Provide the [x, y] coordinate of the cell's center where the given text is located.  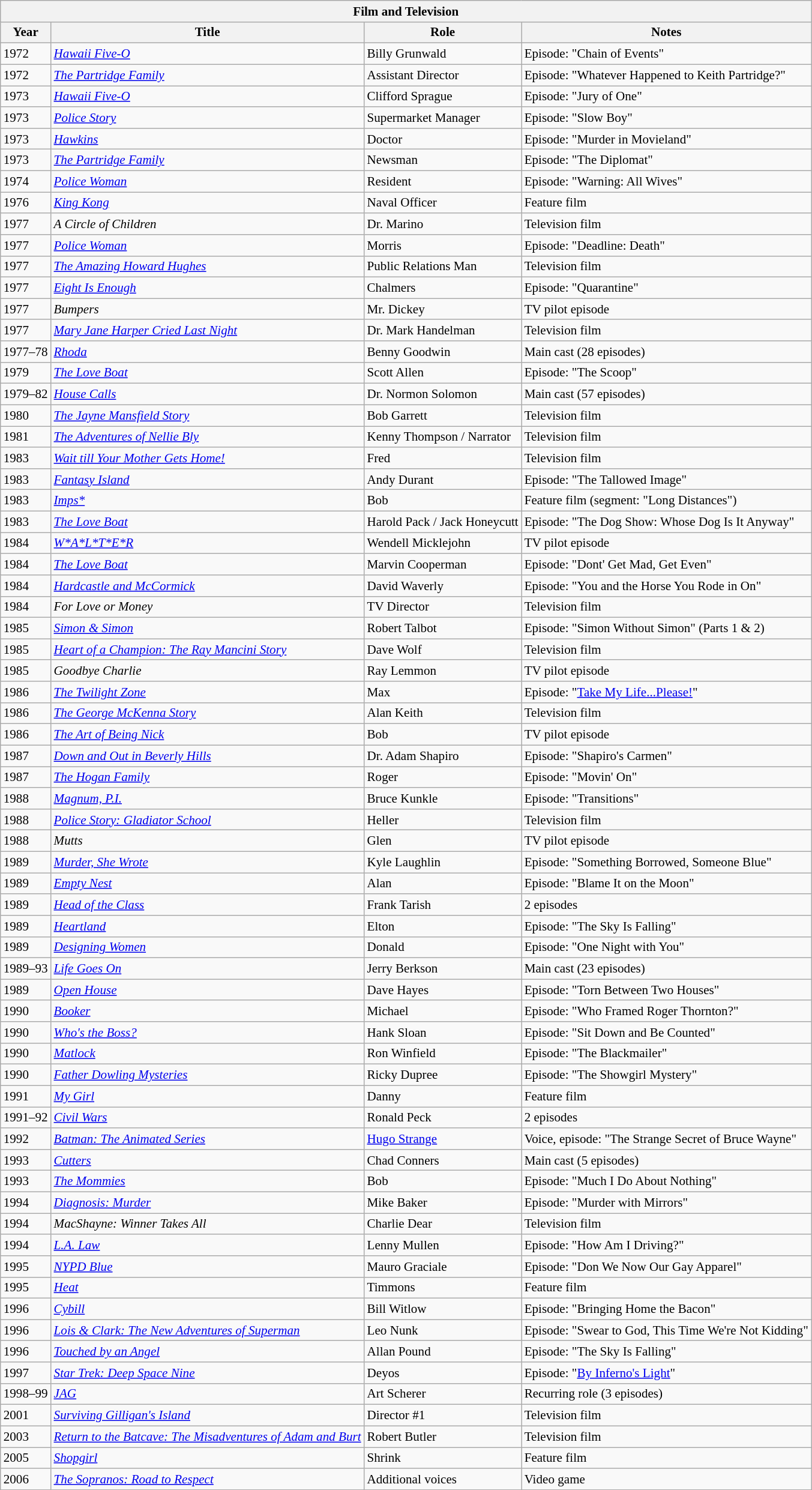
Police Story: Gladiator School [208, 819]
Bumpers [208, 309]
Hugo Strange [443, 1138]
Main cast (57 episodes) [666, 394]
1991 [26, 1096]
Empty Nest [208, 884]
Notes [666, 32]
Episode: "Warning: All Wives" [666, 181]
Recurring role (3 episodes) [666, 1394]
The Twilight Zone [208, 692]
L.A. Law [208, 1245]
Dr. Adam Shapiro [443, 755]
Andy Durant [443, 479]
Episode: "The Tallowed Image" [666, 479]
Chalmers [443, 288]
Elton [443, 926]
Star Trek: Deep Space Nine [208, 1372]
Ron Winfield [443, 1053]
1981 [26, 437]
Hawkins [208, 138]
Clifford Sprague [443, 96]
Fred [443, 457]
Supermarket Manager [443, 118]
Episode: "Jury of One" [666, 96]
Shopgirl [208, 1458]
Booker [208, 1011]
Shrink [443, 1458]
Murder, She Wrote [208, 862]
Episode: "Murder with Mirrors" [666, 1202]
The Art of Being Nick [208, 735]
Open House [208, 989]
Public Relations Man [443, 267]
Role [443, 32]
Lois & Clark: The New Adventures of Superman [208, 1330]
Rhoda [208, 352]
Episode: "The Blackmailer" [666, 1053]
Magnum, P.I. [208, 798]
For Love or Money [208, 606]
1979 [26, 372]
Heartland [208, 926]
Episode: "How Am I Driving?" [666, 1245]
Episode: "By Inferno's Light" [666, 1372]
Head of the Class [208, 904]
Donald [443, 947]
Touched by an Angel [208, 1351]
Kenny Thompson / Narrator [443, 437]
Art Scherer [443, 1394]
Alan [443, 884]
Newsman [443, 160]
Harold Pack / Jack Honeycutt [443, 521]
The Adventures of Nellie Bly [208, 437]
Who's the Boss? [208, 1033]
MacShayne: Winner Takes All [208, 1223]
1976 [26, 203]
Wendell Micklejohn [443, 543]
Director #1 [443, 1416]
Feature film (segment: "Long Distances") [666, 501]
Mike Baker [443, 1202]
Assistant Director [443, 74]
Main cast (23 episodes) [666, 969]
1998–99 [26, 1394]
Michael [443, 1011]
Ricky Dupree [443, 1075]
Danny [443, 1096]
Main cast (5 episodes) [666, 1160]
Chad Conners [443, 1160]
Episode: "Take My Life...Please!" [666, 692]
Episode: "Who Framed Roger Thornton?" [666, 1011]
Episode: "Transitions" [666, 798]
Episode: "Torn Between Two Houses" [666, 989]
Max [443, 692]
Episode: "You and the Horse You Rode in On" [666, 586]
Episode: "Sit Down and Be Counted" [666, 1033]
The Sopranos: Road to Respect [208, 1479]
Doctor [443, 138]
2001 [26, 1416]
Surviving Gilligan's Island [208, 1416]
Heller [443, 819]
Resident [443, 181]
1997 [26, 1372]
Life Goes On [208, 969]
Robert Butler [443, 1436]
Police Story [208, 118]
Episode: "Simon Without Simon" (Parts 1 & 2) [666, 628]
W*A*L*T*E*R [208, 543]
Charlie Dear [443, 1223]
Heat [208, 1287]
Marvin Cooperman [443, 564]
2005 [26, 1458]
Episode: "The Showgirl Mystery" [666, 1075]
Imps* [208, 501]
Dave Wolf [443, 650]
Episode: "The Diplomat" [666, 160]
Dr. Normon Solomon [443, 394]
2006 [26, 1479]
The Hogan Family [208, 777]
1977–78 [26, 352]
Mutts [208, 840]
2003 [26, 1436]
Episode: "Something Borrowed, Someone Blue" [666, 862]
Episode: "Quarantine" [666, 288]
King Kong [208, 203]
Designing Women [208, 947]
Allan Pound [443, 1351]
Kyle Laughlin [443, 862]
Down and Out in Beverly Hills [208, 755]
Roger [443, 777]
Mary Jane Harper Cried Last Night [208, 330]
Jerry Berkson [443, 969]
TV Director [443, 606]
Ronald Peck [443, 1118]
Hank Sloan [443, 1033]
Lenny Mullen [443, 1245]
Civil Wars [208, 1118]
Dave Hayes [443, 989]
The Mommies [208, 1181]
Naval Officer [443, 203]
1992 [26, 1138]
Mauro Graciale [443, 1267]
Voice, episode: "The Strange Secret of Bruce Wayne" [666, 1138]
Episode: "Whatever Happened to Keith Partridge?" [666, 74]
Glen [443, 840]
1991–92 [26, 1118]
Cutters [208, 1160]
A Circle of Children [208, 223]
Episode: "Bringing Home the Bacon" [666, 1309]
Bill Witlow [443, 1309]
Episode: "Chain of Events" [666, 54]
Billy Grunwald [443, 54]
Episode: "Dont' Get Mad, Get Even" [666, 564]
Heart of a Champion: The Ray Mancini Story [208, 650]
Episode: "One Night with You" [666, 947]
Ray Lemmon [443, 670]
Goodbye Charlie [208, 670]
Additional voices [443, 1479]
1979–82 [26, 394]
Diagnosis: Murder [208, 1202]
Cybill [208, 1309]
Title [208, 32]
Episode: "Blame It on the Moon" [666, 884]
Bob Garrett [443, 415]
Episode: "The Dog Show: Whose Dog Is It Anyway" [666, 521]
Eight Is Enough [208, 288]
Bruce Kunkle [443, 798]
Episode: "The Scoop" [666, 372]
My Girl [208, 1096]
Wait till Your Mother Gets Home! [208, 457]
1974 [26, 181]
Episode: "Don We Now Our Gay Apparel" [666, 1267]
Episode: "Shapiro's Carmen" [666, 755]
The Amazing Howard Hughes [208, 267]
Father Dowling Mysteries [208, 1075]
Episode: "Murder in Movieland" [666, 138]
Batman: The Animated Series [208, 1138]
House Calls [208, 394]
Frank Tarish [443, 904]
David Waverly [443, 586]
Return to the Batcave: The Misadventures of Adam and Burt [208, 1436]
Episode: "Deadline: Death" [666, 245]
The George McKenna Story [208, 713]
Matlock [208, 1053]
Robert Talbot [443, 628]
NYPD Blue [208, 1267]
Benny Goodwin [443, 352]
Morris [443, 245]
Timmons [443, 1287]
Simon & Simon [208, 628]
Dr. Marino [443, 223]
Alan Keith [443, 713]
Mr. Dickey [443, 309]
The Jayne Mansfield Story [208, 415]
Hardcastle and McCormick [208, 586]
Leo Nunk [443, 1330]
Episode: "Swear to God, This Time We're Not Kidding" [666, 1330]
Episode: "Slow Boy" [666, 118]
Film and Television [406, 11]
Year [26, 32]
Fantasy Island [208, 479]
Dr. Mark Handelman [443, 330]
JAG [208, 1394]
Deyos [443, 1372]
Main cast (28 episodes) [666, 352]
1980 [26, 415]
Episode: "Movin' On" [666, 777]
1989–93 [26, 969]
Video game [666, 1479]
Scott Allen [443, 372]
Episode: "Much I Do About Nothing" [666, 1181]
